Scan for the cell matching the given text and deliver its (x, y) coordinate at center. 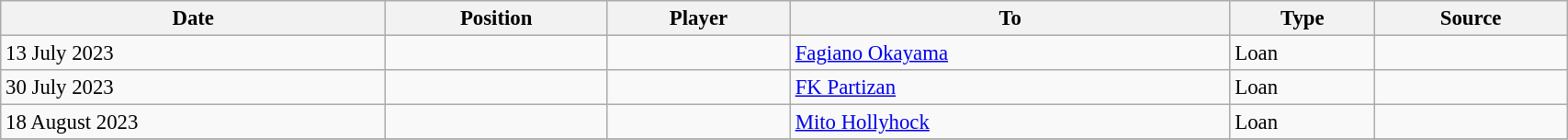
Date (193, 18)
30 July 2023 (193, 87)
Mito Hollyhock (1010, 122)
18 August 2023 (193, 122)
Type (1303, 18)
Position (496, 18)
FK Partizan (1010, 87)
Source (1472, 18)
Fagiano Okayama (1010, 53)
13 July 2023 (193, 53)
Player (699, 18)
To (1010, 18)
